Search for the cell housing the specified text and yield its (x, y) center coordinate. 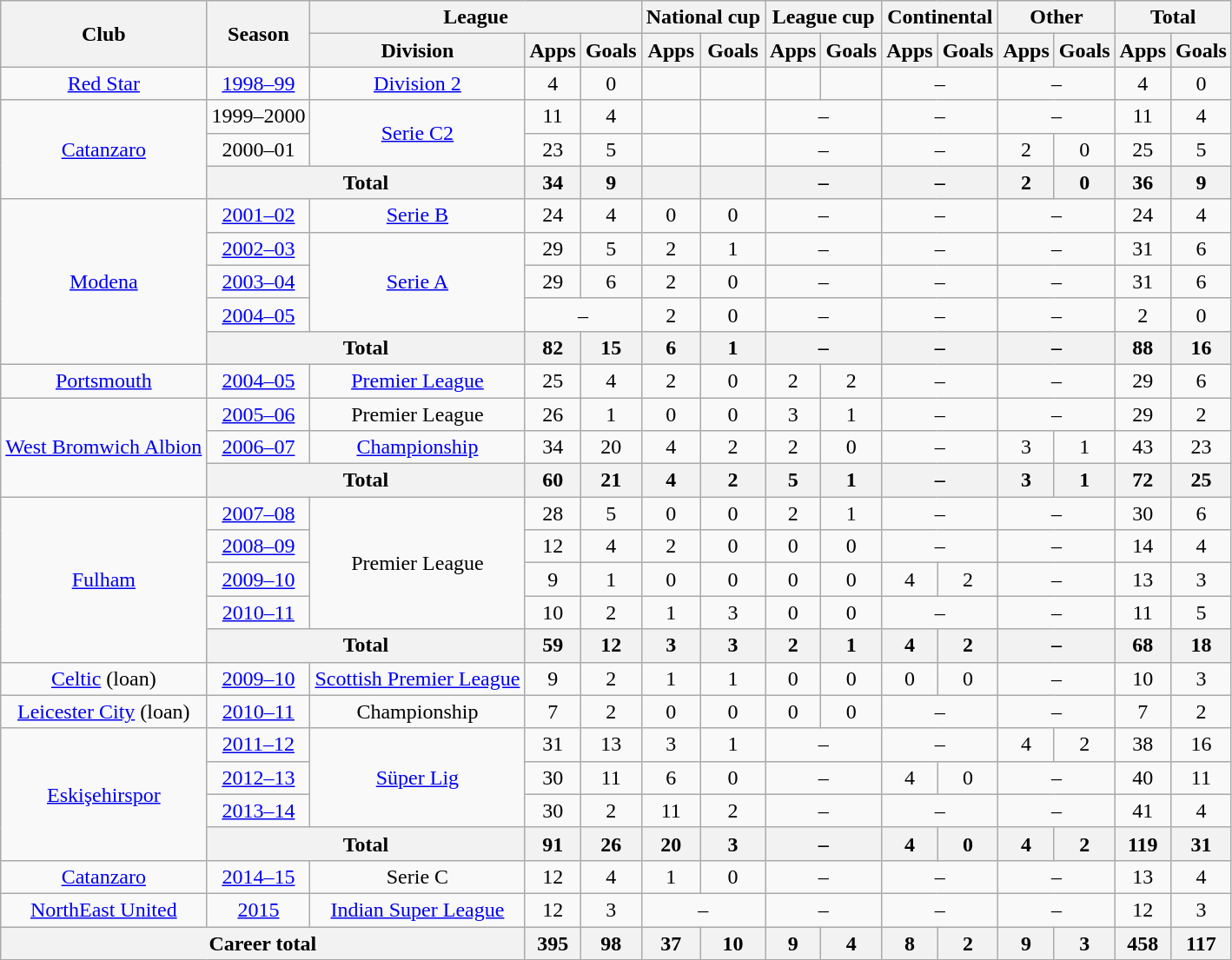
60 (553, 480)
Fulham (104, 579)
40 (1143, 778)
2006–07 (259, 447)
2007–08 (259, 513)
2005–06 (259, 414)
Continental (940, 17)
League cup (824, 17)
28 (553, 513)
43 (1143, 447)
59 (553, 646)
37 (671, 943)
41 (1143, 811)
1998–99 (259, 83)
2002–03 (259, 248)
Indian Super League (417, 910)
458 (1143, 943)
82 (553, 348)
Serie C (417, 877)
36 (1143, 182)
Career total (262, 943)
Other (1056, 17)
8 (910, 943)
West Bromwich Albion (104, 447)
Scottish Premier League (417, 679)
14 (1143, 546)
Eskişehirspor (104, 794)
1999–2000 (259, 116)
National cup (703, 17)
2012–13 (259, 778)
Leicester City (loan) (104, 712)
2013–14 (259, 811)
2011–12 (259, 745)
Portsmouth (104, 381)
Red Star (104, 83)
21 (611, 480)
68 (1143, 646)
91 (553, 844)
2014–15 (259, 877)
117 (1202, 943)
NorthEast United (104, 910)
2015 (259, 910)
Serie B (417, 215)
Celtic (loan) (104, 679)
Club (104, 34)
88 (1143, 348)
72 (1143, 480)
2001–02 (259, 215)
119 (1143, 844)
38 (1143, 745)
2000–01 (259, 149)
League (476, 17)
Season (259, 34)
98 (611, 943)
18 (1202, 646)
Süper Lig (417, 778)
Division 2 (417, 83)
395 (553, 943)
Division (417, 50)
15 (611, 348)
Serie C2 (417, 133)
2008–09 (259, 546)
Serie A (417, 281)
2003–04 (259, 281)
Modena (104, 281)
